Return the [x, y] coordinate for the center point of the cell that contains the specified text.  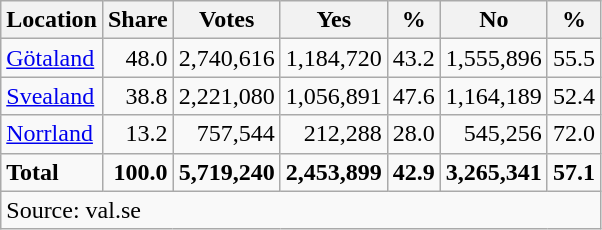
1,056,891 [334, 96]
Svealand [52, 96]
42.9 [414, 172]
Votes [226, 20]
2,453,899 [334, 172]
545,256 [494, 134]
Location [52, 20]
100.0 [138, 172]
212,288 [334, 134]
55.5 [574, 58]
1,164,189 [494, 96]
48.0 [138, 58]
5,719,240 [226, 172]
52.4 [574, 96]
757,544 [226, 134]
Yes [334, 20]
2,740,616 [226, 58]
57.1 [574, 172]
1,184,720 [334, 58]
No [494, 20]
28.0 [414, 134]
1,555,896 [494, 58]
43.2 [414, 58]
2,221,080 [226, 96]
Norrland [52, 134]
Total [52, 172]
3,265,341 [494, 172]
13.2 [138, 134]
Source: val.se [301, 210]
Götaland [52, 58]
Share [138, 20]
38.8 [138, 96]
72.0 [574, 134]
47.6 [414, 96]
